Locate the cell with the specified text and output its (X, Y) center coordinate. 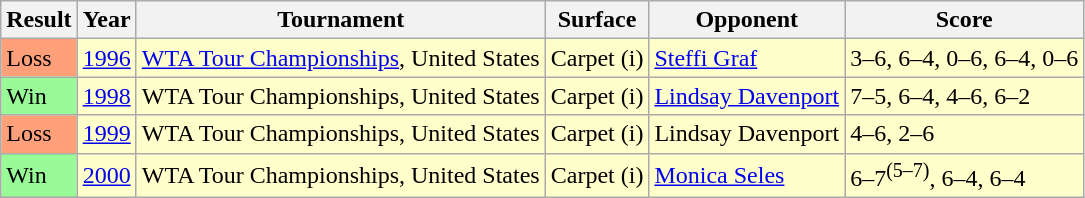
1996 (106, 58)
6–7(5–7), 6–4, 6–4 (964, 176)
Tournament (340, 20)
4–6, 2–6 (964, 134)
1999 (106, 134)
2000 (106, 176)
3–6, 6–4, 0–6, 6–4, 0–6 (964, 58)
Steffi Graf (747, 58)
Opponent (747, 20)
Score (964, 20)
Monica Seles (747, 176)
Surface (597, 20)
Result (39, 20)
7–5, 6–4, 4–6, 6–2 (964, 96)
Year (106, 20)
1998 (106, 96)
